Output the [X, Y] coordinate of the center of the cell containing the given text.  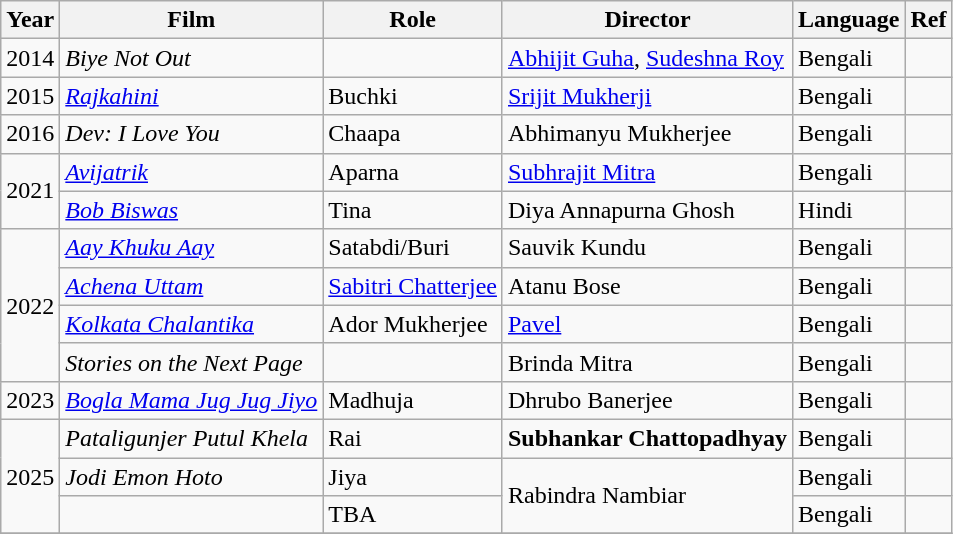
Bogla Mama Jug Jug Jiyo [192, 400]
Sabitri Chatterjee [413, 286]
Role [413, 20]
Satabdi/Buri [413, 248]
Srijit Mukherji [647, 96]
Tina [413, 210]
Year [30, 20]
Aay Khuku Aay [192, 248]
Bob Biswas [192, 210]
Dhrubo Banerjee [647, 400]
Jodi Emon Hoto [192, 477]
Abhijit Guha, Sudeshna Roy [647, 58]
Biye Not Out [192, 58]
Atanu Bose [647, 286]
Chaapa [413, 134]
Diya Annapurna Ghosh [647, 210]
2022 [30, 305]
Dev: I Love You [192, 134]
Stories on the Next Page [192, 362]
Film [192, 20]
Abhimanyu Mukherjee [647, 134]
Sauvik Kundu [647, 248]
Rabindra Nambiar [647, 496]
Rajkahini [192, 96]
2025 [30, 476]
Brinda Mitra [647, 362]
Hindi [849, 210]
Achena Uttam [192, 286]
2016 [30, 134]
2015 [30, 96]
Avijatrik [192, 172]
Ador Mukherjee [413, 324]
Pataligunjer Putul Khela [192, 438]
Subhankar Chattopadhyay [647, 438]
Language [849, 20]
Director [647, 20]
Rai [413, 438]
Subhrajit Mitra [647, 172]
Buchki [413, 96]
2021 [30, 191]
2023 [30, 400]
Aparna [413, 172]
Pavel [647, 324]
Kolkata Chalantika [192, 324]
Ref [928, 20]
TBA [413, 515]
Madhuja [413, 400]
2014 [30, 58]
Jiya [413, 477]
